For the text-containing cell, return its midpoint in [X, Y] coordinate format. 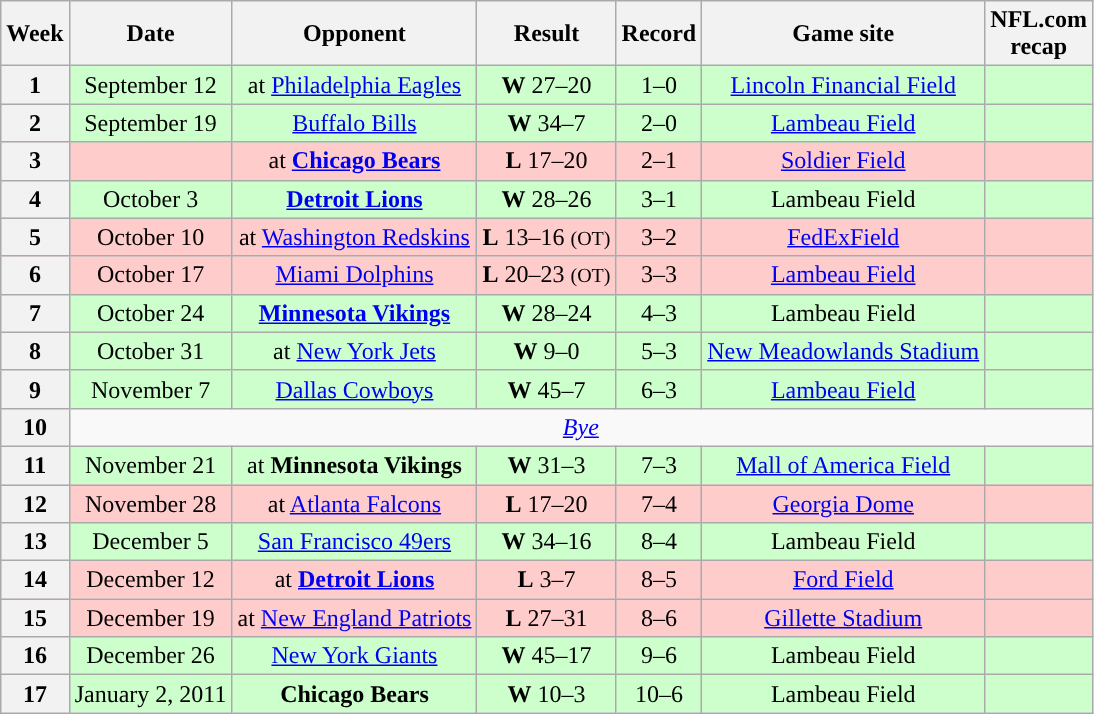
Result [546, 34]
October 31 [150, 351]
2 [35, 123]
L 3–7 [546, 580]
5–3 [659, 351]
W 45–7 [546, 389]
January 2, 2011 [150, 694]
3–3 [659, 275]
November 7 [150, 389]
5 [35, 237]
W 9–0 [546, 351]
Miami Dolphins [354, 275]
Ford Field [844, 580]
Lincoln Financial Field [844, 85]
Date [150, 34]
December 19 [150, 618]
8–6 [659, 618]
4 [35, 199]
L 27–31 [546, 618]
December 5 [150, 542]
7 [35, 313]
FedExField [844, 237]
13 [35, 542]
W 34–16 [546, 542]
September 19 [150, 123]
at Chicago Bears [354, 161]
2–1 [659, 161]
at Washington Redskins [354, 237]
4–3 [659, 313]
Mall of America Field [844, 465]
16 [35, 656]
W 45–17 [546, 656]
New Meadowlands Stadium [844, 351]
6 [35, 275]
October 17 [150, 275]
September 12 [150, 85]
7–4 [659, 503]
at Philadelphia Eagles [354, 85]
9–6 [659, 656]
2–0 [659, 123]
San Francisco 49ers [354, 542]
Week [35, 34]
Chicago Bears [354, 694]
Record [659, 34]
Minnesota Vikings [354, 313]
L 20–23 (OT) [546, 275]
Game site [844, 34]
Georgia Dome [844, 503]
at Detroit Lions [354, 580]
Opponent [354, 34]
NFL.comrecap [1039, 34]
3–1 [659, 199]
October 24 [150, 313]
at New York Jets [354, 351]
at Minnesota Vikings [354, 465]
October 3 [150, 199]
Gillette Stadium [844, 618]
November 28 [150, 503]
15 [35, 618]
W 10–3 [546, 694]
W 31–3 [546, 465]
8 [35, 351]
October 10 [150, 237]
December 26 [150, 656]
1 [35, 85]
3–2 [659, 237]
W 27–20 [546, 85]
New York Giants [354, 656]
10–6 [659, 694]
Buffalo Bills [354, 123]
7–3 [659, 465]
W 28–24 [546, 313]
November 21 [150, 465]
Dallas Cowboys [354, 389]
at Atlanta Falcons [354, 503]
3 [35, 161]
12 [35, 503]
W 34–7 [546, 123]
11 [35, 465]
8–4 [659, 542]
8–5 [659, 580]
Detroit Lions [354, 199]
17 [35, 694]
10 [35, 427]
December 12 [150, 580]
L 13–16 (OT) [546, 237]
6–3 [659, 389]
9 [35, 389]
1–0 [659, 85]
at New England Patriots [354, 618]
W 28–26 [546, 199]
Soldier Field [844, 161]
14 [35, 580]
Bye [580, 427]
